Return the [x, y] coordinate for the center point of the cell that contains the specified text.  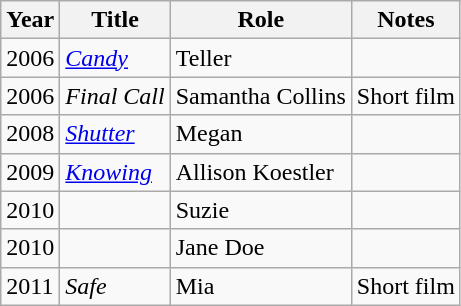
Megan [260, 134]
Suzie [260, 210]
Jane Doe [260, 248]
Notes [406, 20]
2011 [30, 286]
Mia [260, 286]
Teller [260, 58]
Title [115, 20]
Final Call [115, 96]
2009 [30, 172]
2008 [30, 134]
Shutter [115, 134]
Candy [115, 58]
Allison Koestler [260, 172]
Year [30, 20]
Safe [115, 286]
Knowing [115, 172]
Role [260, 20]
Samantha Collins [260, 96]
